Extract the (x, y) coordinate from the center of the cell holding the provided text.  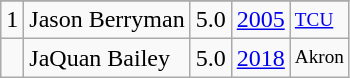
2018 (260, 58)
JaQuan Bailey (107, 58)
TCU (319, 20)
Akron (319, 58)
1 (12, 20)
Jason Berryman (107, 20)
2005 (260, 20)
